For the text-containing cell, return its midpoint in [x, y] coordinate format. 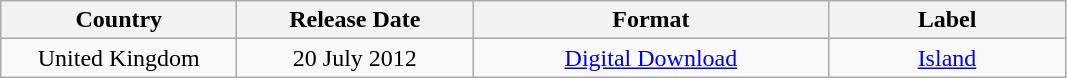
Country [119, 20]
Format [651, 20]
United Kingdom [119, 58]
Label [947, 20]
Digital Download [651, 58]
Release Date [355, 20]
20 July 2012 [355, 58]
Island [947, 58]
